Pinpoint the cell where the given text exists, returning its [X, Y] midpoint coordinate. 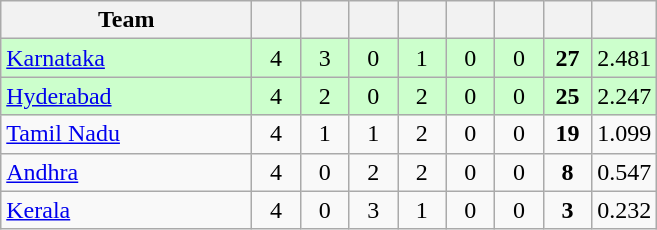
1.099 [624, 134]
25 [568, 96]
Andhra [126, 172]
Tamil Nadu [126, 134]
0.232 [624, 210]
27 [568, 58]
Karnataka [126, 58]
Hyderabad [126, 96]
Kerala [126, 210]
Team [126, 20]
8 [568, 172]
2.247 [624, 96]
19 [568, 134]
2.481 [624, 58]
0.547 [624, 172]
